Find where the given text appears and provide that cell's center as (x, y) coordinate. 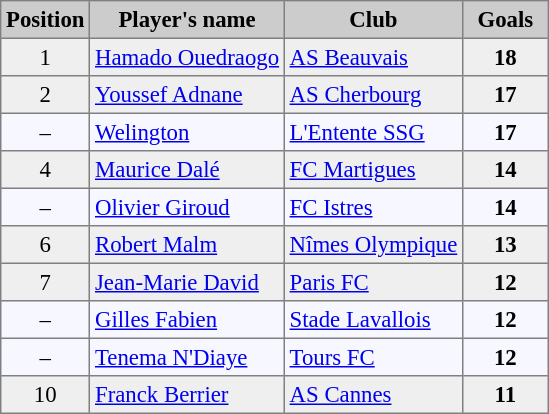
13 (506, 245)
Jean-Marie David (188, 282)
AS Beauvais (373, 57)
2 (46, 95)
Paris FC (373, 282)
Maurice Dalé (188, 170)
Nîmes Olympique (373, 245)
Stade Lavallois (373, 320)
Goals (506, 20)
AS Cherbourg (373, 95)
7 (46, 282)
11 (506, 395)
Player's name (188, 20)
18 (506, 57)
L'Entente SSG (373, 132)
Franck Berrier (188, 395)
FC Istres (373, 207)
Tenema N'Diaye (188, 357)
Gilles Fabien (188, 320)
1 (46, 57)
Tours FC (373, 357)
4 (46, 170)
6 (46, 245)
FC Martigues (373, 170)
10 (46, 395)
Hamado Ouedraogo (188, 57)
Robert Malm (188, 245)
AS Cannes (373, 395)
Welington (188, 132)
Position (46, 20)
Club (373, 20)
Youssef Adnane (188, 95)
Olivier Giroud (188, 207)
